Capture the cell that displays the provided text and extract its [X, Y] central coordinate. 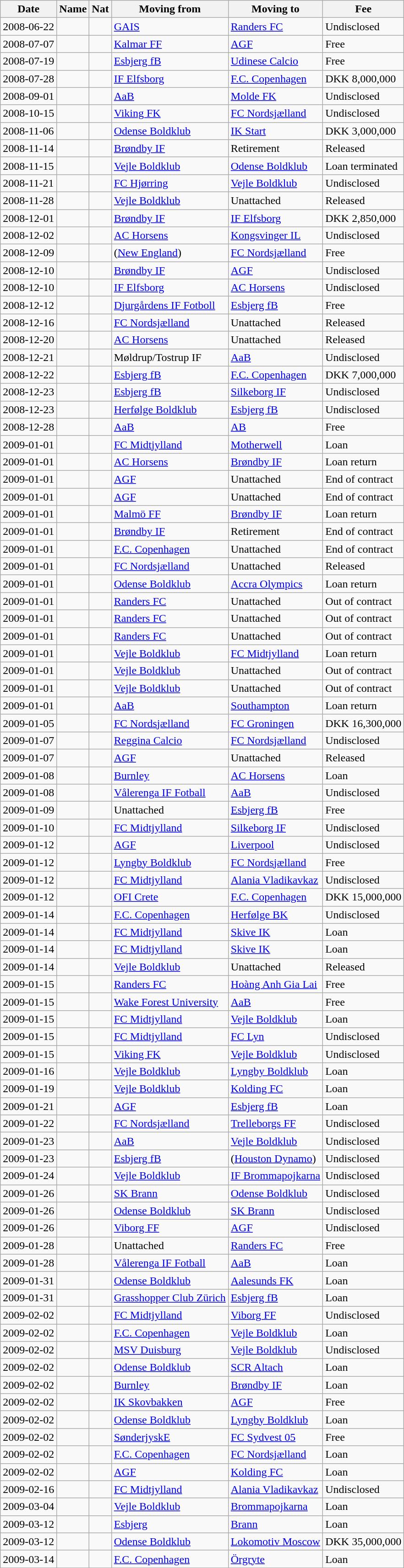
2008-12-02 [28, 236]
Southampton [275, 706]
Molde FK [275, 96]
2008-11-15 [28, 166]
Nat [100, 9]
2008-12-16 [28, 323]
2009-01-21 [28, 1106]
2008-12-22 [28, 375]
Møldrup/Tostrup IF [169, 357]
Brann [275, 1524]
Kalmar FF [169, 44]
Herfølge BK [275, 915]
AB [275, 427]
2008-07-28 [28, 79]
Trelleborgs FF [275, 1124]
Moving from [169, 9]
2009-01-09 [28, 810]
DKK 15,000,000 [364, 897]
2009-03-04 [28, 1507]
IF Brommapojkarna [275, 1176]
DKK 16,300,000 [364, 723]
Date [28, 9]
DKK 35,000,000 [364, 1541]
Moving to [275, 9]
2009-01-16 [28, 1072]
2009-01-05 [28, 723]
2008-07-19 [28, 61]
2008-12-20 [28, 340]
SCR Altach [275, 1368]
2008-12-12 [28, 305]
2008-10-15 [28, 113]
DKK 2,850,000 [364, 218]
Lokomotiv Moscow [275, 1541]
Grasshopper Club Zürich [169, 1298]
Herfølge Boldklub [169, 410]
DKK 8,000,000 [364, 79]
Name [73, 9]
Reggina Calcio [169, 740]
Udinese Calcio [275, 61]
FC Hjørring [169, 183]
Aalesunds FK [275, 1280]
Malmö FF [169, 514]
Accra Olympics [275, 584]
2008-12-09 [28, 253]
OFI Crete [169, 897]
(Houston Dynamo) [275, 1158]
2008-06-22 [28, 27]
Wake Forest University [169, 1002]
2009-03-14 [28, 1559]
2008-09-01 [28, 96]
FC Groningen [275, 723]
SønderjyskE [169, 1437]
Kongsvinger IL [275, 236]
FC Sydvest 05 [275, 1437]
MSV Duisburg [169, 1350]
2009-01-24 [28, 1176]
Motherwell [275, 444]
Brommapojkarna [275, 1507]
2009-02-16 [28, 1489]
Esbjerg [169, 1524]
IK Start [275, 131]
2008-12-01 [28, 218]
Fee [364, 9]
Djurgårdens IF Fotboll [169, 305]
IK Skovbakken [169, 1402]
DKK 7,000,000 [364, 375]
Loan terminated [364, 166]
Örgryte [275, 1559]
2008-11-28 [28, 200]
Hoàng Anh Gia Lai [275, 984]
2009-01-19 [28, 1089]
DKK 3,000,000 [364, 131]
GAIS [169, 27]
Liverpool [275, 845]
2008-12-21 [28, 357]
2008-12-28 [28, 427]
2009-01-22 [28, 1124]
(New England) [169, 253]
2008-11-21 [28, 183]
2008-11-06 [28, 131]
2008-11-14 [28, 148]
FC Lyn [275, 1036]
2008-07-07 [28, 44]
2009-01-10 [28, 828]
